From the cell containing the given text, extract its center point as (X, Y) coordinate. 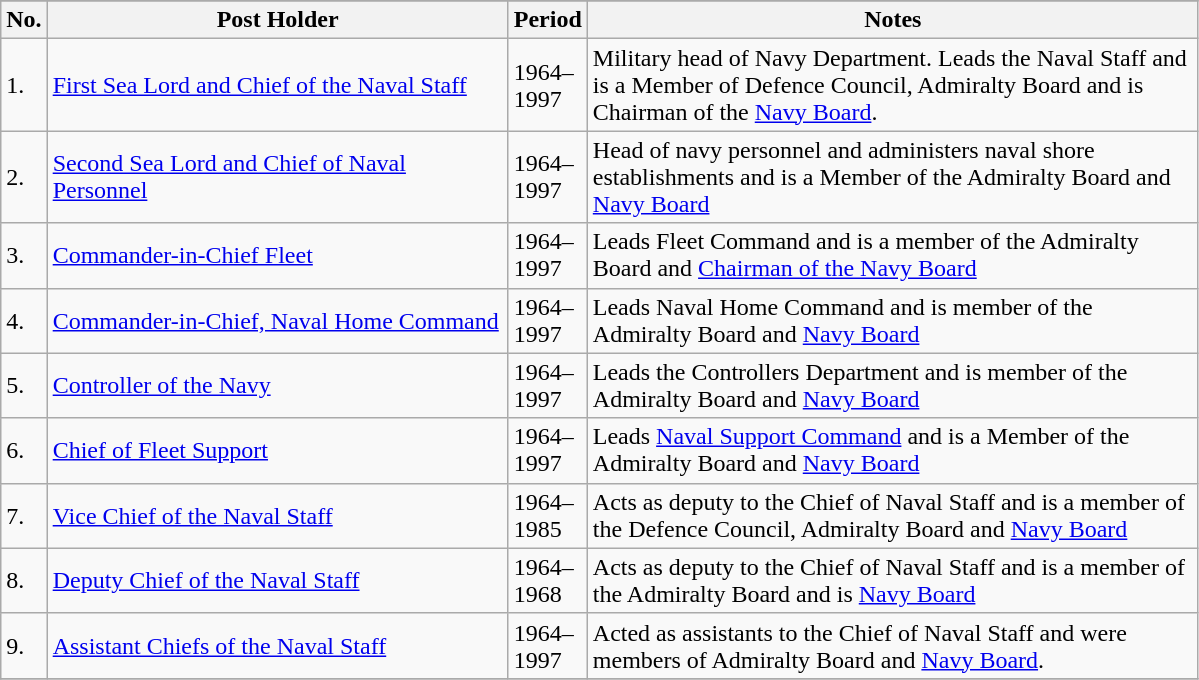
First Sea Lord and Chief of the Naval Staff (278, 85)
Acts as deputy to the Chief of Naval Staff and is a member of the Defence Council, Admiralty Board and Navy Board (892, 516)
No. (24, 20)
Leads Naval Home Command and is member of the Admiralty Board and Navy Board (892, 320)
Controller of the Navy (278, 386)
Assistant Chiefs of the Naval Staff (278, 646)
6. (24, 450)
Leads the Controllers Department and is member of the Admiralty Board and Navy Board (892, 386)
2. (24, 177)
Deputy Chief of the Naval Staff (278, 580)
8. (24, 580)
Military head of Navy Department. Leads the Naval Staff and is a Member of Defence Council, Admiralty Board and is Chairman of the Navy Board. (892, 85)
Leads Fleet Command and is a member of the Admiralty Board and Chairman of the Navy Board (892, 256)
Chief of Fleet Support (278, 450)
9. (24, 646)
Notes (892, 20)
Commander-in-Chief, Naval Home Command (278, 320)
3. (24, 256)
Commander-in-Chief Fleet (278, 256)
Acts as deputy to the Chief of Naval Staff and is a member of the Admiralty Board and is Navy Board (892, 580)
Acted as assistants to the Chief of Naval Staff and were members of Admiralty Board and Navy Board. (892, 646)
Post Holder (278, 20)
1. (24, 85)
Vice Chief of the Naval Staff (278, 516)
5. (24, 386)
Second Sea Lord and Chief of Naval Personnel (278, 177)
Head of navy personnel and administers naval shore establishments and is a Member of the Admiralty Board and Navy Board (892, 177)
Period (548, 20)
1964–1968 (548, 580)
7. (24, 516)
Leads Naval Support Command and is a Member of the Admiralty Board and Navy Board (892, 450)
4. (24, 320)
1964–1985 (548, 516)
